For the text-containing cell, return its midpoint in (x, y) coordinate format. 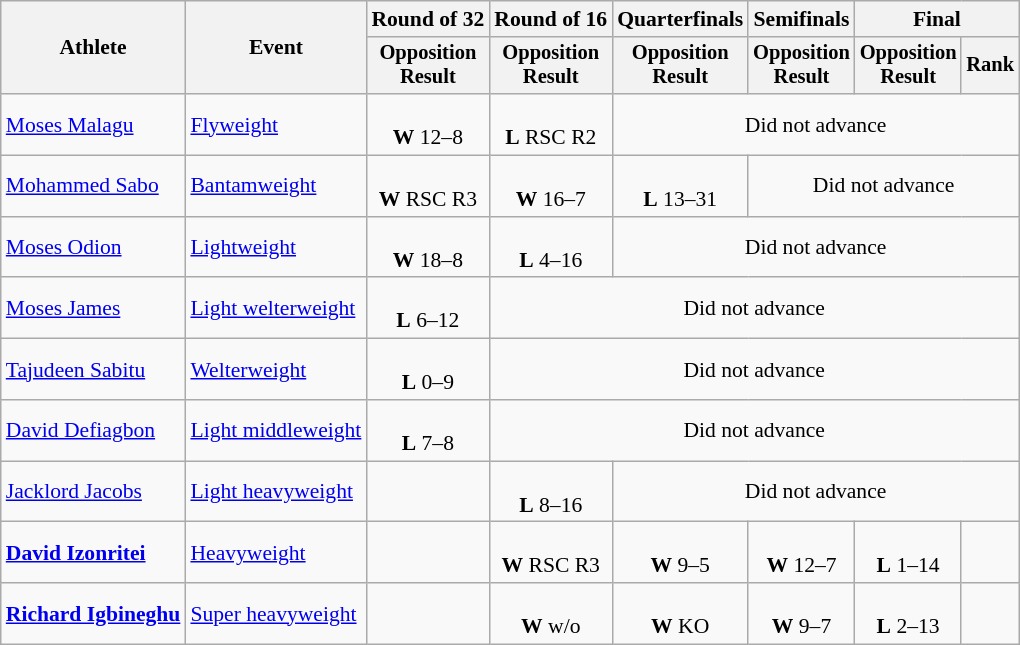
W 9–5 (680, 552)
Tajudeen Sabitu (94, 370)
Bantamweight (276, 186)
W 9–7 (802, 614)
Light welterweight (276, 308)
Athlete (94, 48)
Jacklord Jacobs (94, 492)
Light middleweight (276, 430)
W 16–7 (550, 186)
L 1–14 (908, 552)
Semifinals (802, 19)
L 2–13 (908, 614)
David Defiagbon (94, 430)
W KO (680, 614)
David Izonritei (94, 552)
Round of 16 (550, 19)
Round of 32 (428, 19)
L 7–8 (428, 430)
L 13–31 (680, 186)
W 12–7 (802, 552)
W 18–8 (428, 248)
Richard Igbineghu (94, 614)
Heavyweight (276, 552)
Super heavyweight (276, 614)
L 0–9 (428, 370)
L 8–16 (550, 492)
W 12–8 (428, 124)
Quarterfinals (680, 19)
Flyweight (276, 124)
Moses James (94, 308)
Rank (990, 66)
L 6–12 (428, 308)
Light heavyweight (276, 492)
Final (937, 19)
L 4–16 (550, 248)
Moses Odion (94, 248)
L RSC R2 (550, 124)
Lightweight (276, 248)
Welterweight (276, 370)
Event (276, 48)
Mohammed Sabo (94, 186)
Moses Malagu (94, 124)
W w/o (550, 614)
